Locate the cell with the specified text and output its [X, Y] center coordinate. 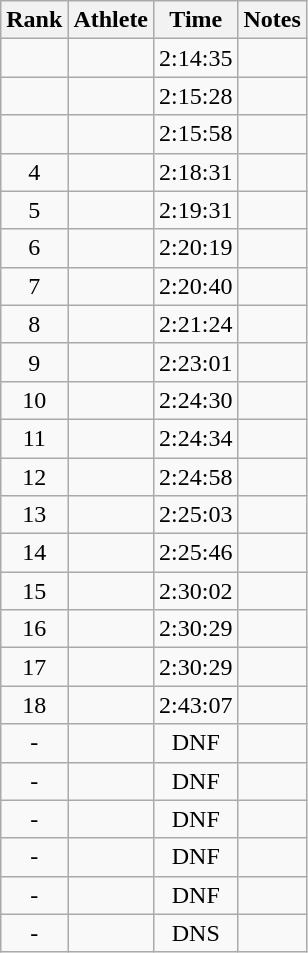
17 [34, 667]
2:15:28 [196, 96]
2:24:34 [196, 438]
2:25:46 [196, 553]
12 [34, 477]
2:23:01 [196, 362]
4 [34, 172]
2:21:24 [196, 324]
2:19:31 [196, 210]
2:20:19 [196, 248]
11 [34, 438]
Notes [272, 20]
2:24:30 [196, 400]
DNS [196, 933]
Time [196, 20]
2:25:03 [196, 515]
15 [34, 591]
Athlete [111, 20]
2:15:58 [196, 134]
18 [34, 705]
2:30:02 [196, 591]
9 [34, 362]
2:20:40 [196, 286]
2:43:07 [196, 705]
7 [34, 286]
5 [34, 210]
Rank [34, 20]
2:14:35 [196, 58]
14 [34, 553]
6 [34, 248]
10 [34, 400]
2:18:31 [196, 172]
8 [34, 324]
2:24:58 [196, 477]
13 [34, 515]
16 [34, 629]
